Output the (x, y) coordinate of the center of the cell containing the given text.  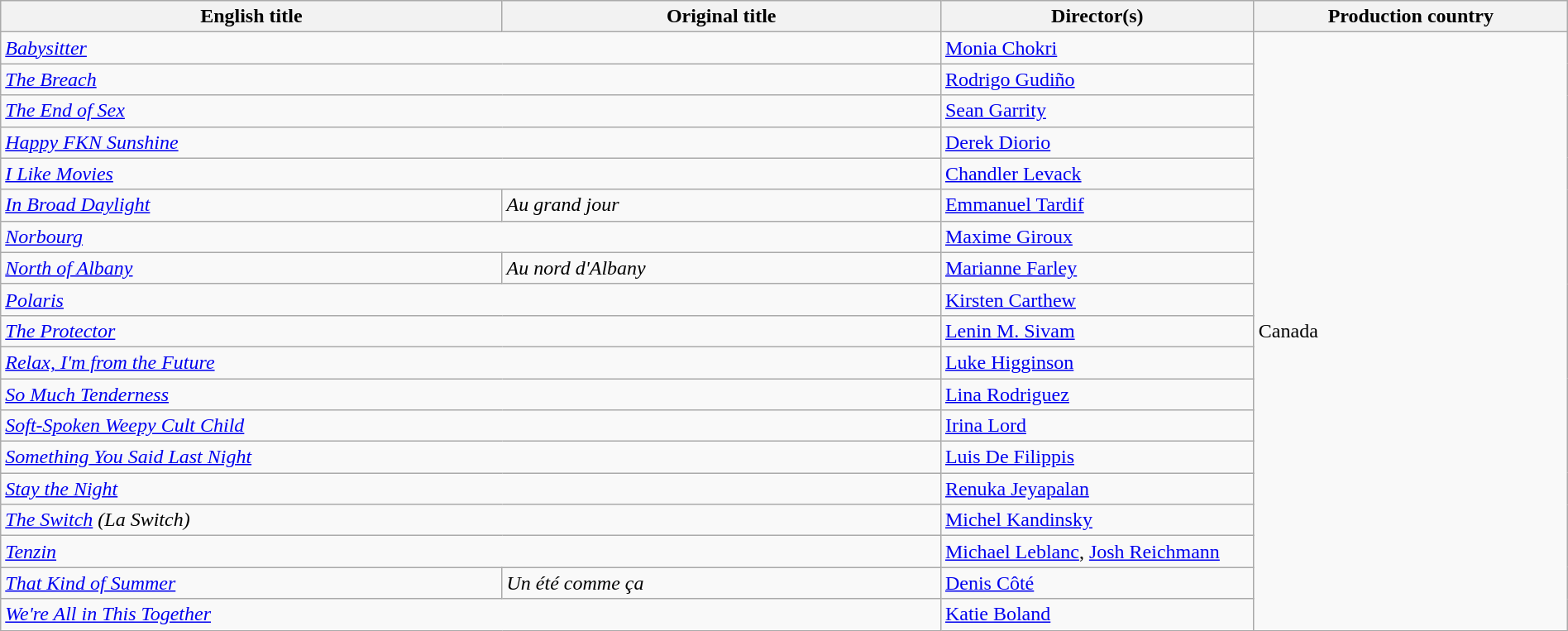
Polaris (471, 299)
North of Albany (251, 268)
Monia Chokri (1097, 48)
In Broad Daylight (251, 205)
The Breach (471, 79)
Rodrigo Gudiño (1097, 79)
Happy FKN Sunshine (471, 142)
Luis De Filippis (1097, 457)
Tenzin (471, 552)
Au nord d'Albany (721, 268)
English title (251, 17)
Lina Rodriguez (1097, 394)
Michel Kandinsky (1097, 520)
That Kind of Summer (251, 583)
Canada (1411, 331)
Renuka Jeyapalan (1097, 489)
Soft-Spoken Weepy Cult Child (471, 426)
Marianne Farley (1097, 268)
We're All in This Together (471, 614)
Katie Boland (1097, 614)
Sean Garrity (1097, 111)
Kirsten Carthew (1097, 299)
Norbourg (471, 237)
Luke Higginson (1097, 362)
Emmanuel Tardif (1097, 205)
Stay the Night (471, 489)
The Switch (La Switch) (471, 520)
Original title (721, 17)
Production country (1411, 17)
Au grand jour (721, 205)
Director(s) (1097, 17)
Lenin M. Sivam (1097, 331)
Un été comme ça (721, 583)
Chandler Levack (1097, 174)
Michael Leblanc, Josh Reichmann (1097, 552)
Denis Côté (1097, 583)
The Protector (471, 331)
Babysitter (471, 48)
Maxime Giroux (1097, 237)
Irina Lord (1097, 426)
The End of Sex (471, 111)
So Much Tenderness (471, 394)
I Like Movies (471, 174)
Derek Diorio (1097, 142)
Relax, I'm from the Future (471, 362)
Something You Said Last Night (471, 457)
